Find where the given text appears and provide that cell's center as (X, Y) coordinate. 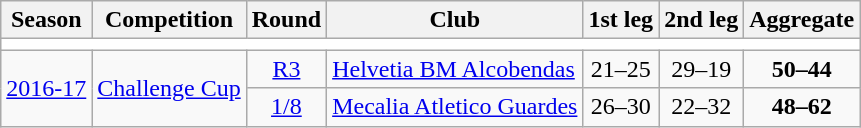
R3 (286, 69)
Club (455, 20)
29–19 (702, 69)
2nd leg (702, 20)
Round (286, 20)
Season (46, 20)
1/8 (286, 107)
1st leg (621, 20)
Helvetia BM Alcobendas (455, 69)
Mecalia Atletico Guardes (455, 107)
2016-17 (46, 88)
22–32 (702, 107)
Competition (169, 20)
26–30 (621, 107)
48–62 (802, 107)
50–44 (802, 69)
21–25 (621, 69)
Challenge Cup (169, 88)
Aggregate (802, 20)
